For the text-containing cell, return its midpoint in (X, Y) coordinate format. 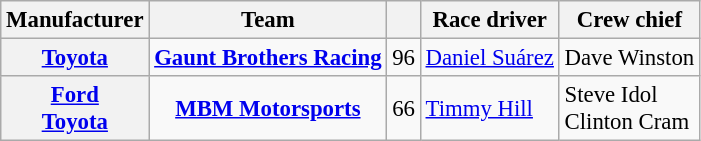
96 (404, 58)
66 (404, 108)
MBM Motorsports (268, 108)
Ford Toyota (75, 108)
Dave Winston (629, 58)
Team (268, 20)
Toyota (75, 58)
Manufacturer (75, 20)
Steve Idol Clinton Cram (629, 108)
Daniel Suárez (490, 58)
Crew chief (629, 20)
Race driver (490, 20)
Timmy Hill (490, 108)
Gaunt Brothers Racing (268, 58)
